Locate the cell with the specified text and output its (x, y) center coordinate. 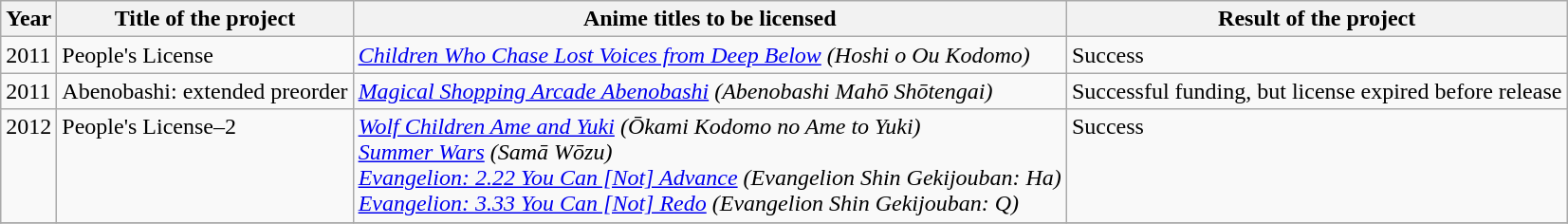
Abenobashi: extended preorder (205, 91)
Successful funding, but license expired before release (1317, 91)
Magical Shopping Arcade Abenobashi (Abenobashi Mahō Shōtengai) (710, 91)
Result of the project (1317, 19)
Anime titles to be licensed (710, 19)
People's License (205, 55)
2012 (28, 165)
Title of the project (205, 19)
People's License–2 (205, 165)
Children Who Chase Lost Voices from Deep Below (Hoshi o Ou Kodomo) (710, 55)
Year (28, 19)
